Scan for the cell matching the given text and deliver its (X, Y) coordinate at center. 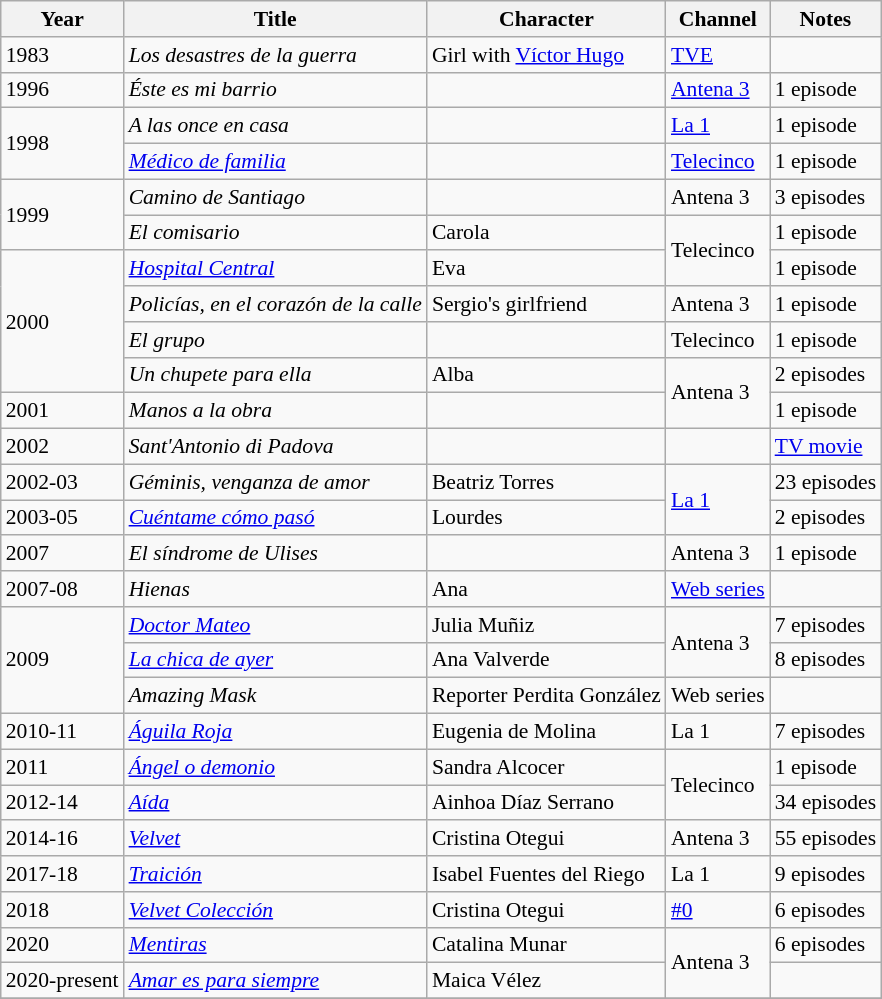
2020-present (62, 981)
2010-11 (62, 732)
Ana (546, 589)
Éste es mi barrio (276, 90)
Channel (718, 19)
Year (62, 19)
2001 (62, 411)
2003-05 (62, 518)
Catalina Munar (546, 945)
Águila Roja (276, 732)
1998 (62, 144)
#0 (718, 910)
9 episodes (826, 874)
Manos a la obra (276, 411)
Ana Valverde (546, 660)
Traición (276, 874)
2018 (62, 910)
1983 (62, 55)
Camino de Santiago (276, 197)
Hospital Central (276, 269)
Aída (276, 803)
1996 (62, 90)
El grupo (276, 340)
Policías, en el corazón de la calle (276, 304)
Girl with Víctor Hugo (546, 55)
34 episodes (826, 803)
Carola (546, 233)
El comisario (276, 233)
A las once en casa (276, 126)
Amar es para siempre (276, 981)
Lourdes (546, 518)
El síndrome de Ulises (276, 554)
3 episodes (826, 197)
Sant'Antonio di Padova (276, 447)
Un chupete para ella (276, 375)
Médico de familia (276, 162)
Velvet Colección (276, 910)
Notes (826, 19)
2014-16 (62, 839)
Los desastres de la guerra (276, 55)
2009 (62, 660)
Title (276, 19)
Eva (546, 269)
Ainhoa Díaz Serrano (546, 803)
Eugenia de Molina (546, 732)
Reporter Perdita González (546, 696)
1999 (62, 214)
2002-03 (62, 482)
Amazing Mask (276, 696)
Sergio's girlfriend (546, 304)
8 episodes (826, 660)
TV movie (826, 447)
Sandra Alcocer (546, 767)
Julia Muñiz (546, 625)
TVE (718, 55)
La chica de ayer (276, 660)
55 episodes (826, 839)
Maica Vélez (546, 981)
2017-18 (62, 874)
Doctor Mateo (276, 625)
Géminis, venganza de amor (276, 482)
2000 (62, 322)
23 episodes (826, 482)
2007 (62, 554)
Ángel o demonio (276, 767)
Mentiras (276, 945)
Velvet (276, 839)
Cuéntame cómo pasó (276, 518)
Hienas (276, 589)
2007-08 (62, 589)
2020 (62, 945)
Beatriz Torres (546, 482)
2012-14 (62, 803)
Alba (546, 375)
2011 (62, 767)
Character (546, 19)
2002 (62, 447)
Isabel Fuentes del Riego (546, 874)
